For the text-containing cell, return its midpoint in (x, y) coordinate format. 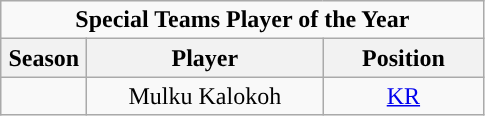
Mulku Kalokoh (205, 96)
KR (404, 96)
Season (44, 58)
Position (404, 58)
Special Teams Player of the Year (242, 20)
Player (205, 58)
